Output the (x, y) coordinate of the center of the cell containing the given text.  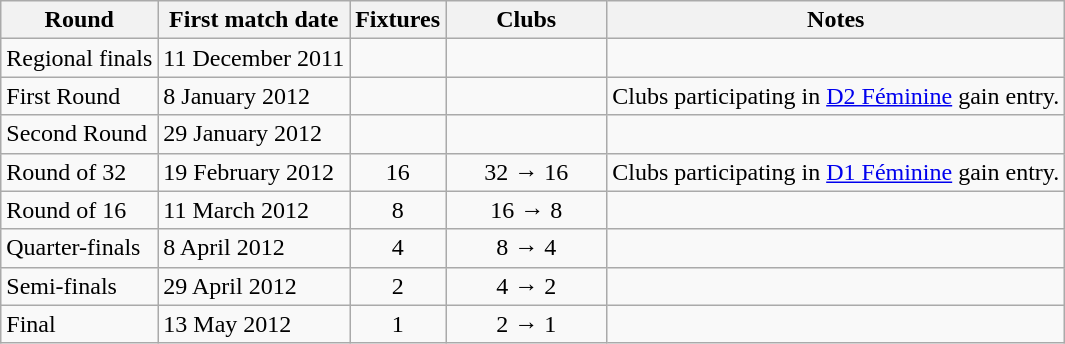
Final (80, 324)
Clubs participating in D1 Féminine gain entry. (836, 172)
Round (80, 20)
1 (398, 324)
First Round (80, 96)
32 → 16 (526, 172)
2 (398, 286)
4 (398, 248)
First match date (254, 20)
13 May 2012 (254, 324)
8 April 2012 (254, 248)
29 January 2012 (254, 134)
Second Round (80, 134)
Clubs (526, 20)
Round of 32 (80, 172)
11 December 2011 (254, 58)
29 April 2012 (254, 286)
Quarter-finals (80, 248)
Round of 16 (80, 210)
Regional finals (80, 58)
19 February 2012 (254, 172)
Semi-finals (80, 286)
16 → 8 (526, 210)
8 January 2012 (254, 96)
8 (398, 210)
11 March 2012 (254, 210)
Fixtures (398, 20)
8 → 4 (526, 248)
2 → 1 (526, 324)
Notes (836, 20)
16 (398, 172)
Clubs participating in D2 Féminine gain entry. (836, 96)
4 → 2 (526, 286)
